Detect which cell encompasses the target text, then output its (x, y) center coordinate. 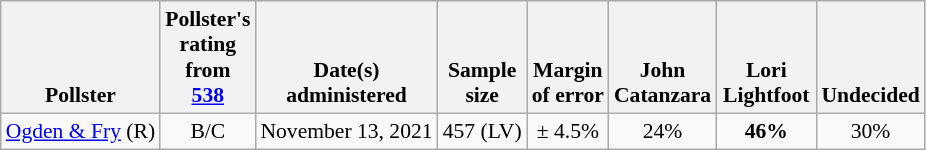
Date(s)administered (346, 57)
46% (766, 131)
24% (662, 131)
± 4.5% (568, 131)
Pollster'sratingfrom538 (208, 57)
457 (LV) (482, 131)
Pollster (80, 57)
Ogden & Fry (R) (80, 131)
Marginof error (568, 57)
LoriLightfoot (766, 57)
November 13, 2021 (346, 131)
JohnCatanzara (662, 57)
B/C (208, 131)
Undecided (870, 57)
Samplesize (482, 57)
30% (870, 131)
